Locate the cell with the specified text and output its [x, y] center coordinate. 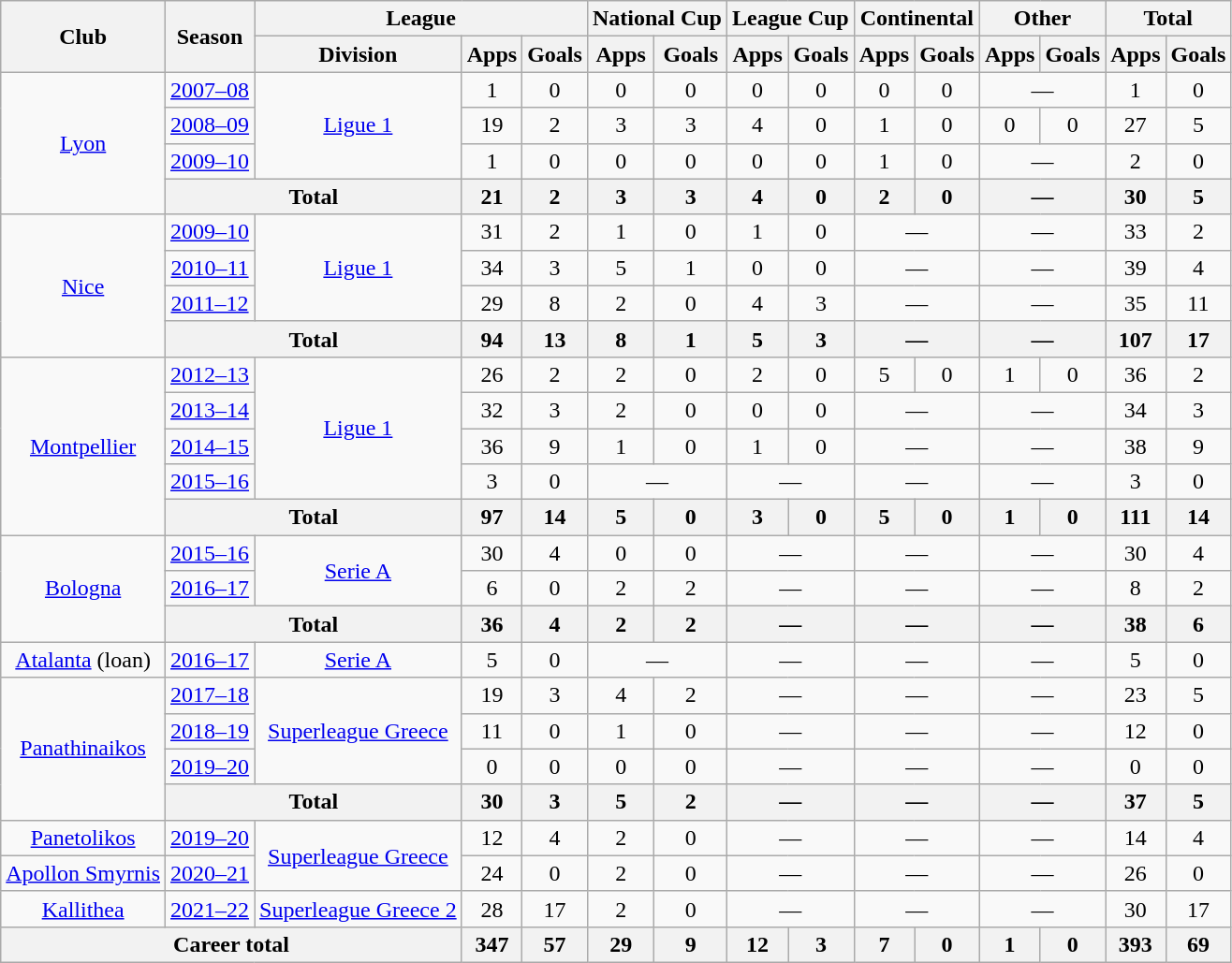
13 [555, 339]
37 [1136, 802]
33 [1136, 232]
2017–18 [210, 695]
57 [555, 944]
2010–11 [210, 268]
69 [1198, 944]
Club [83, 36]
Panathinaikos [83, 749]
2007–08 [210, 90]
Panetolikos [83, 838]
Lyon [83, 143]
111 [1136, 518]
347 [491, 944]
Division [359, 54]
Season [210, 36]
2012–13 [210, 374]
Other [1042, 19]
39 [1136, 268]
Continental [917, 19]
Kallithea [83, 909]
National Cup [657, 19]
2008–09 [210, 125]
31 [491, 232]
24 [491, 873]
Nice [83, 285]
2020–21 [210, 873]
7 [884, 944]
107 [1136, 339]
Montpellier [83, 445]
27 [1136, 125]
28 [491, 909]
97 [491, 518]
2018–19 [210, 731]
393 [1136, 944]
2014–15 [210, 446]
League Cup [790, 19]
Bologna [83, 589]
2013–14 [210, 410]
32 [491, 410]
Superleague Greece 2 [359, 909]
23 [1136, 695]
94 [491, 339]
League [421, 19]
Atalanta (loan) [83, 660]
21 [491, 197]
Career total [231, 944]
2011–12 [210, 303]
Apollon Smyrnis [83, 873]
2021–22 [210, 909]
35 [1136, 303]
